Identify which cell holds the provided text, then report its (x, y) central coordinate. 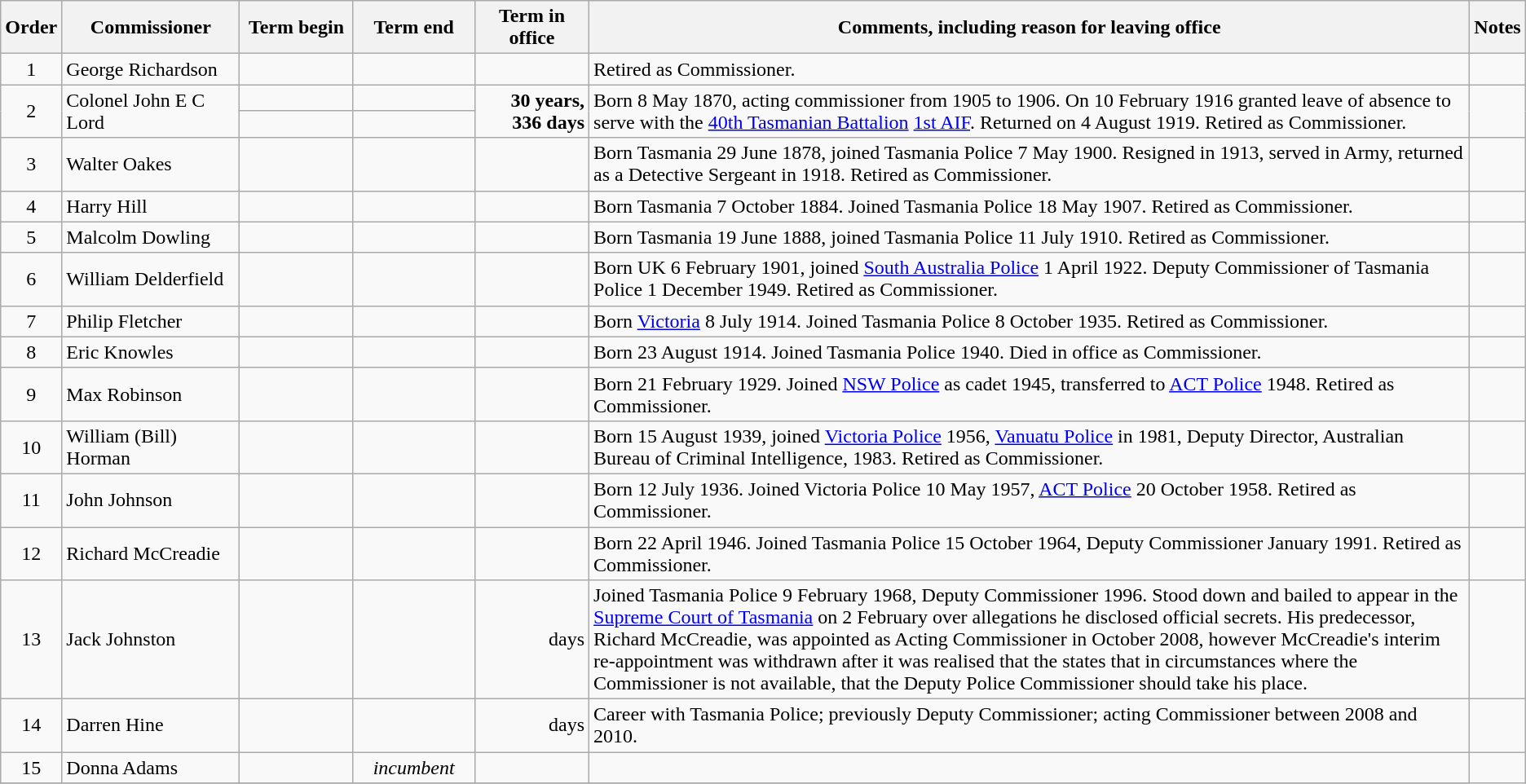
Comments, including reason for leaving office (1030, 28)
8 (31, 352)
Colonel John E C Lord (151, 111)
Born 21 February 1929. Joined NSW Police as cadet 1945, transferred to ACT Police 1948. Retired as Commissioner. (1030, 394)
Richard McCreadie (151, 553)
Born 22 April 1946. Joined Tasmania Police 15 October 1964, Deputy Commissioner January 1991. Retired as Commissioner. (1030, 553)
30 years, 336 days (531, 111)
Term end (414, 28)
Harry Hill (151, 206)
Born Tasmania 7 October 1884. Joined Tasmania Police 18 May 1907. Retired as Commissioner. (1030, 206)
14 (31, 725)
12 (31, 553)
3 (31, 165)
Commissioner (151, 28)
10 (31, 447)
William (Bill) Horman (151, 447)
Born 12 July 1936. Joined Victoria Police 10 May 1957, ACT Police 20 October 1958. Retired as Commissioner. (1030, 500)
1 (31, 69)
Philip Fletcher (151, 321)
2 (31, 111)
4 (31, 206)
Career with Tasmania Police; previously Deputy Commissioner; acting Commissioner between 2008 and 2010. (1030, 725)
11 (31, 500)
Eric Knowles (151, 352)
Darren Hine (151, 725)
Born 23 August 1914. Joined Tasmania Police 1940. Died in office as Commissioner. (1030, 352)
9 (31, 394)
Born Tasmania 19 June 1888, joined Tasmania Police 11 July 1910. Retired as Commissioner. (1030, 237)
Term begin (297, 28)
Jack Johnston (151, 640)
Born Victoria 8 July 1914. Joined Tasmania Police 8 October 1935. Retired as Commissioner. (1030, 321)
15 (31, 768)
Term in office (531, 28)
Retired as Commissioner. (1030, 69)
John Johnson (151, 500)
Born UK 6 February 1901, joined South Australia Police 1 April 1922. Deputy Commissioner of Tasmania Police 1 December 1949. Retired as Commissioner. (1030, 279)
13 (31, 640)
Walter Oakes (151, 165)
William Delderfield (151, 279)
7 (31, 321)
Notes (1497, 28)
Donna Adams (151, 768)
Malcolm Dowling (151, 237)
6 (31, 279)
5 (31, 237)
Order (31, 28)
Max Robinson (151, 394)
incumbent (414, 768)
George Richardson (151, 69)
